Provide the (X, Y) coordinate of the cell's center where the given text is located.  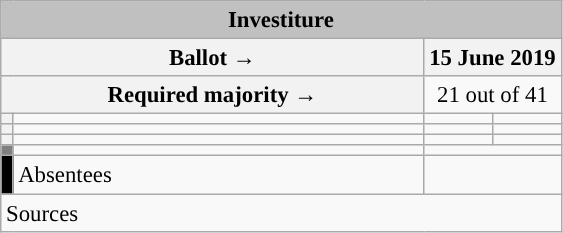
Investiture (281, 20)
15 June 2019 (492, 58)
21 out of 41 (492, 95)
Sources (281, 213)
Required majority → (212, 95)
Ballot → (212, 58)
Absentees (218, 175)
